Search for the cell housing the specified text and yield its (x, y) center coordinate. 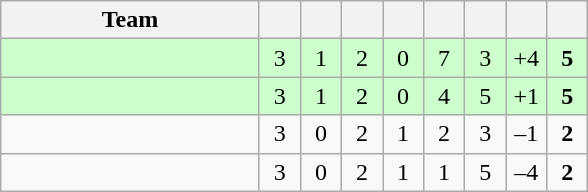
+4 (526, 58)
+1 (526, 96)
–4 (526, 172)
7 (444, 58)
–1 (526, 134)
4 (444, 96)
Team (130, 20)
